Extract the (x, y) coordinate from the center of the cell holding the provided text.  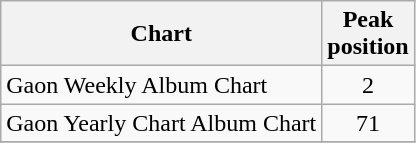
Gaon Weekly Album Chart (162, 85)
71 (368, 123)
Peakposition (368, 34)
2 (368, 85)
Chart (162, 34)
Gaon Yearly Chart Album Chart (162, 123)
